Extract the (x, y) coordinate from the center of the cell holding the provided text.  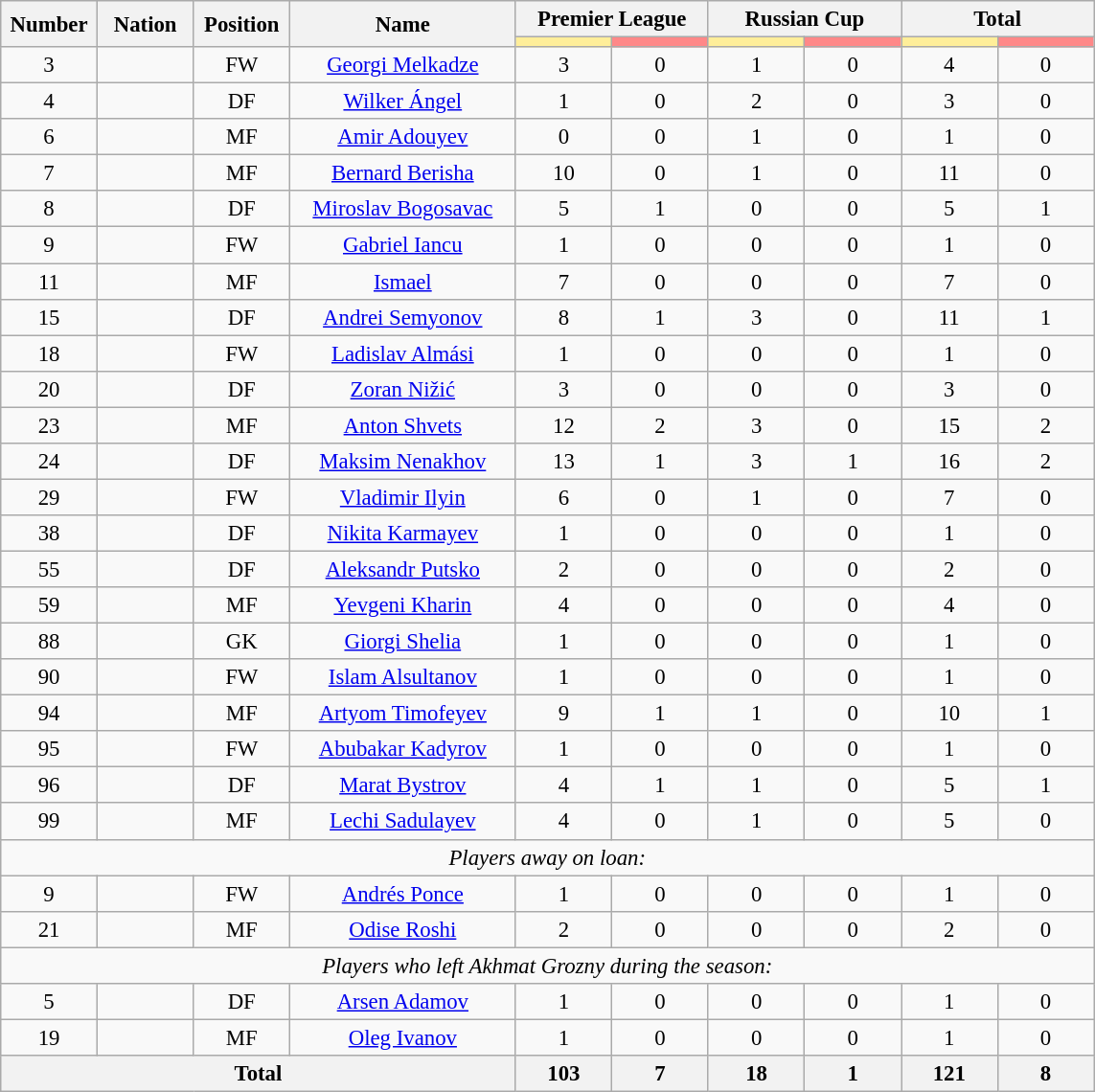
55 (50, 569)
90 (50, 677)
Miroslav Bogosavac (403, 210)
Bernard Berisha (403, 173)
Nikita Karmayev (403, 534)
19 (50, 1037)
13 (563, 462)
Arsen Adamov (403, 1002)
29 (50, 497)
Islam Alsultanov (403, 677)
95 (50, 749)
21 (50, 929)
96 (50, 785)
Ladislav Almási (403, 353)
12 (563, 425)
Maksim Nenakhov (403, 462)
99 (50, 822)
Gabriel Iancu (403, 245)
38 (50, 534)
GK (241, 642)
Odise Roshi (403, 929)
Name (403, 24)
Marat Bystrov (403, 785)
88 (50, 642)
Nation (146, 24)
24 (50, 462)
Giorgi Shelia (403, 642)
Yevgeni Kharin (403, 605)
Players who left Akhmat Grozny during the season: (548, 966)
Georgi Melkadze (403, 65)
Premier League (611, 19)
Zoran Nižić (403, 389)
Abubakar Kadyrov (403, 749)
Andrés Ponce (403, 894)
Vladimir Ilyin (403, 497)
Russian Cup (805, 19)
Oleg Ivanov (403, 1037)
Aleksandr Putsko (403, 569)
20 (50, 389)
Ismael (403, 282)
Position (241, 24)
Players away on loan: (548, 857)
Number (50, 24)
Wilker Ángel (403, 102)
103 (563, 1074)
Amir Adouyev (403, 137)
16 (948, 462)
59 (50, 605)
Andrei Semyonov (403, 317)
94 (50, 714)
23 (50, 425)
Artyom Timofeyev (403, 714)
Lechi Sadulayev (403, 822)
121 (948, 1074)
Anton Shvets (403, 425)
